Detect which cell encompasses the target text, then output its [x, y] center coordinate. 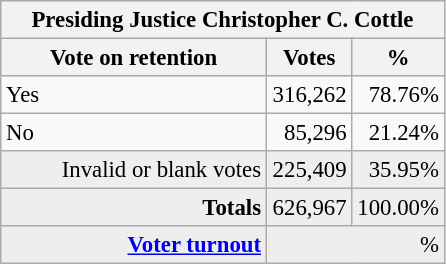
78.76% [398, 95]
Yes [134, 95]
35.95% [398, 170]
316,262 [309, 95]
225,409 [309, 170]
626,967 [309, 208]
Votes [309, 58]
Presiding Justice Christopher C. Cottle [222, 20]
Invalid or blank votes [134, 170]
Vote on retention [134, 58]
Voter turnout [134, 245]
21.24% [398, 133]
100.00% [398, 208]
No [134, 133]
Totals [134, 208]
85,296 [309, 133]
